Determine the [X, Y] coordinate at the center of the cell enclosing the given text.  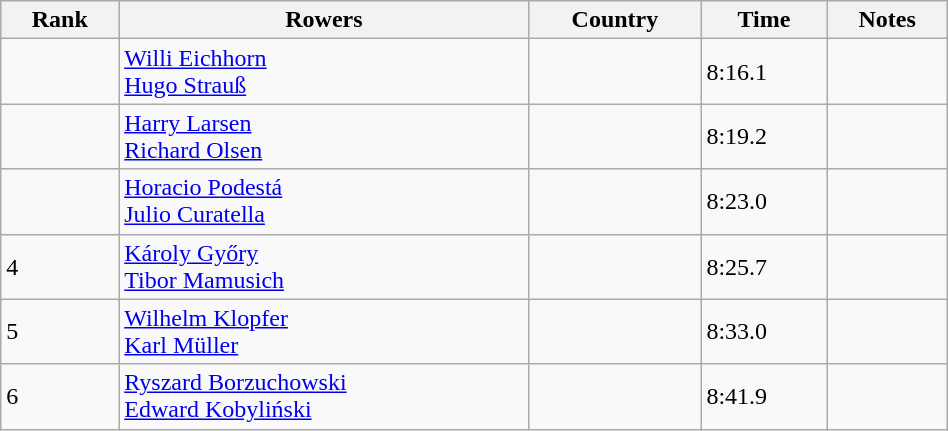
6 [60, 396]
Notes [887, 20]
Rank [60, 20]
Wilhelm KlopferKarl Müller [324, 332]
4 [60, 266]
8:33.0 [764, 332]
Harry LarsenRichard Olsen [324, 136]
Time [764, 20]
8:41.9 [764, 396]
Rowers [324, 20]
8:19.2 [764, 136]
Károly GyőryTibor Mamusich [324, 266]
8:23.0 [764, 202]
5 [60, 332]
8:25.7 [764, 266]
Country [615, 20]
Horacio PodestáJulio Curatella [324, 202]
8:16.1 [764, 72]
Ryszard BorzuchowskiEdward Kobyliński [324, 396]
Willi EichhornHugo Strauß [324, 72]
